Determine the [x, y] coordinate at the center of the cell enclosing the given text.  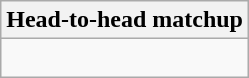
Head-to-head matchup [125, 20]
